Find where the given text appears and provide that cell's center as (X, Y) coordinate. 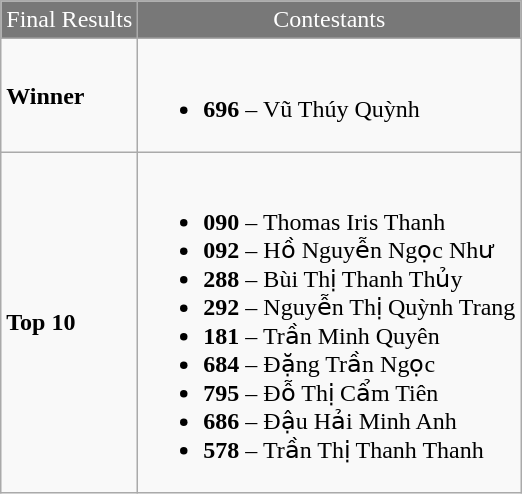
Contestants (330, 20)
Winner (70, 96)
Top 10 (70, 322)
Final Results (70, 20)
696 – Vũ Thúy Quỳnh (330, 96)
